Extract the (X, Y) coordinate from the center of the cell holding the provided text.  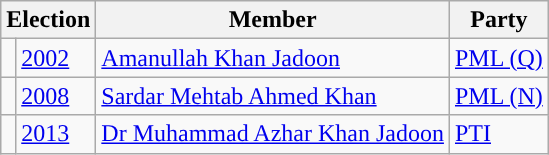
2002 (56, 58)
Party (498, 20)
Election (48, 20)
Dr Muhammad Azhar Khan Jadoon (273, 134)
2013 (56, 134)
Sardar Mehtab Ahmed Khan (273, 96)
2008 (56, 96)
PML (N) (498, 96)
PTI (498, 134)
Member (273, 20)
Amanullah Khan Jadoon (273, 58)
PML (Q) (498, 58)
